Pinpoint the cell where the given text exists, returning its [X, Y] midpoint coordinate. 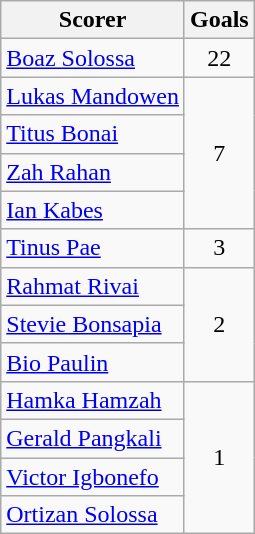
22 [219, 58]
Gerald Pangkali [93, 438]
Lukas Mandowen [93, 96]
2 [219, 324]
Zah Rahan [93, 172]
Boaz Solossa [93, 58]
3 [219, 248]
Stevie Bonsapia [93, 324]
Hamka Hamzah [93, 400]
Tinus Pae [93, 248]
Rahmat Rivai [93, 286]
Ian Kabes [93, 210]
Scorer [93, 20]
1 [219, 457]
Goals [219, 20]
Victor Igbonefo [93, 477]
Ortizan Solossa [93, 515]
7 [219, 153]
Bio Paulin [93, 362]
Titus Bonai [93, 134]
